Locate the cell with the specified text and output its (X, Y) center coordinate. 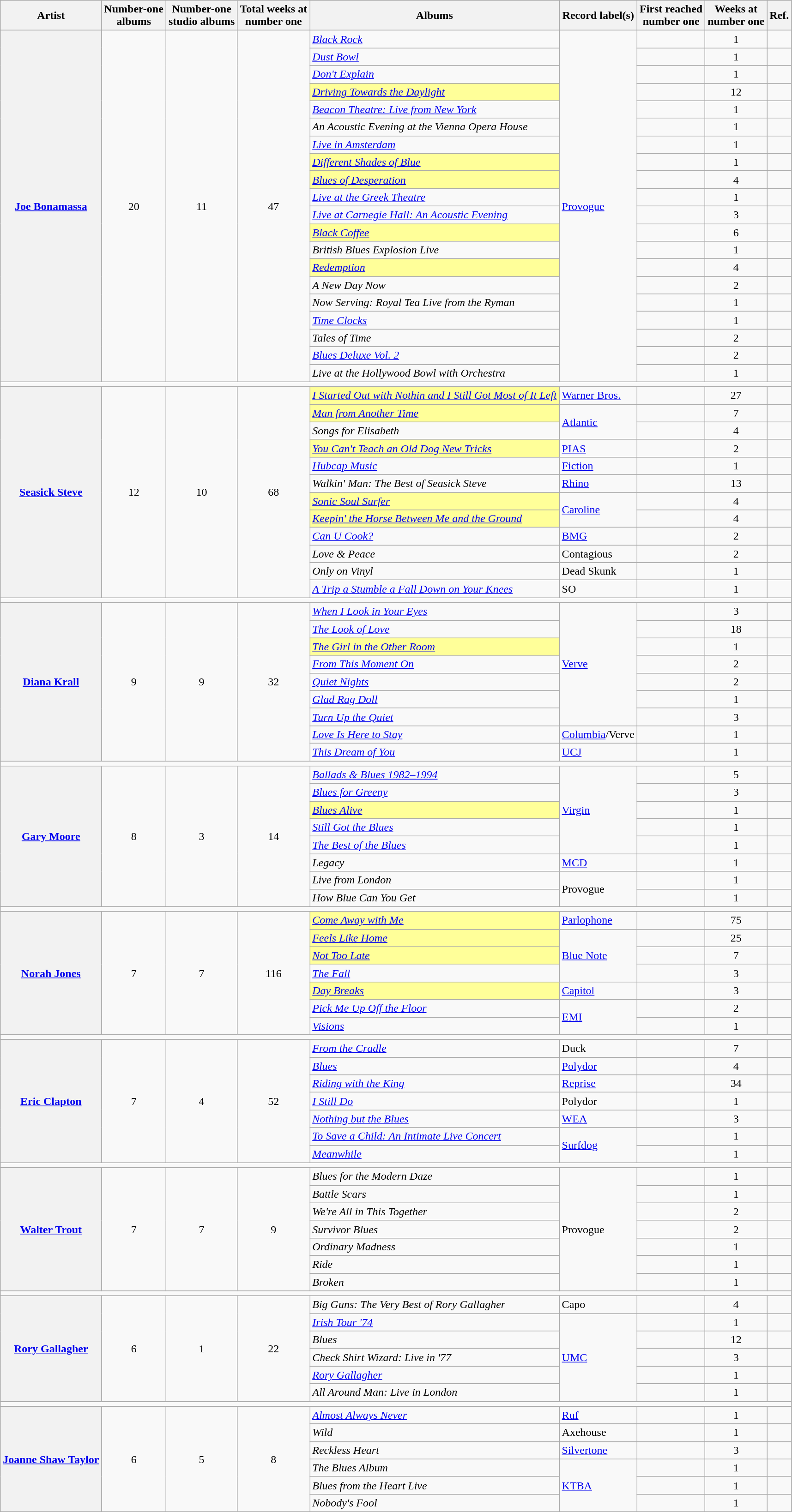
Blues from the Heart Live (435, 1485)
Blues Alive (435, 810)
Blues for Greeny (435, 792)
Hubcap Music (435, 466)
Reckless Heart (435, 1450)
The Fall (435, 973)
Riding with the King (435, 1084)
Number-onealbums (134, 16)
An Acoustic Evening at the Vienna Opera House (435, 127)
Almost Always Never (435, 1415)
Legacy (435, 863)
27 (736, 396)
A Trip a Stumble a Fall Down on Your Knees (435, 589)
Live from London (435, 880)
I Still Do (435, 1101)
PIAS (598, 448)
From This Moment On (435, 664)
Gary Moore (51, 836)
UMC (598, 1357)
Turn Up the Quiet (435, 717)
We're All in This Together (435, 1212)
Keepin' the Horse Between Me and the Ground (435, 519)
Ride (435, 1264)
Surfdog (598, 1145)
Weeks atnumber one (736, 16)
First reachednumber one (671, 16)
116 (273, 973)
Record label(s) (598, 16)
Black Rock (435, 39)
Nobody's Fool (435, 1503)
From the Cradle (435, 1049)
Tales of Time (435, 338)
Quiet Nights (435, 682)
You Can't Teach an Old Dog New Tricks (435, 448)
34 (736, 1084)
Caroline (598, 510)
MCD (598, 863)
Capo (598, 1305)
WEA (598, 1119)
75 (736, 920)
Dust Bowl (435, 57)
British Blues Explosion Live (435, 250)
Don't Explain (435, 74)
The Best of the Blues (435, 845)
Meanwhile (435, 1154)
A New Day Now (435, 285)
Now Serving: Royal Tea Live from the Ryman (435, 303)
Day Breaks (435, 990)
When I Look in Your Eyes (435, 612)
Not Too Late (435, 955)
Broken (435, 1282)
Norah Jones (51, 973)
Parlophone (598, 920)
Dead Skunk (598, 571)
Love & Peace (435, 554)
BMG (598, 536)
Silvertone (598, 1450)
The Look of Love (435, 629)
Battle Scars (435, 1194)
Love Is Here to Stay (435, 734)
Survivor Blues (435, 1229)
Seasick Steve (51, 492)
KTBA (598, 1485)
47 (273, 206)
Feels Like Home (435, 938)
52 (273, 1101)
20 (134, 206)
Big Guns: The Very Best of Rory Gallagher (435, 1305)
13 (736, 483)
Contagious (598, 554)
Live at the Hollywood Bowl with Orchestra (435, 373)
Capitol (598, 990)
Wild (435, 1433)
Eric Clapton (51, 1101)
Live at the Greek Theatre (435, 197)
Duck (598, 1049)
Joanne Shaw Taylor (51, 1459)
Man from Another Time (435, 413)
Virgin (598, 810)
Ballads & Blues 1982–1994 (435, 775)
22 (273, 1349)
Glad Rag Doll (435, 699)
Redemption (435, 268)
Axehouse (598, 1433)
Warner Bros. (598, 396)
Visions (435, 1026)
To Save a Child: An Intimate Live Concert (435, 1136)
I Started Out with Nothin and I Still Got Most of It Left (435, 396)
Different Shades of Blue (435, 162)
Rhino (598, 483)
Atlantic (598, 422)
Songs for Elisabeth (435, 431)
Ordinary Madness (435, 1247)
Number-onestudio albums (201, 16)
11 (201, 206)
Check Shirt Wizard: Live in '77 (435, 1357)
25 (736, 938)
Blue Note (598, 955)
10 (201, 492)
Blues Deluxe Vol. 2 (435, 355)
SO (598, 589)
Columbia/Verve (598, 734)
All Around Man: Live in London (435, 1392)
Walter Trout (51, 1229)
Fiction (598, 466)
Diana Krall (51, 682)
Irish Tour '74 (435, 1322)
Live at Carnegie Hall: An Acoustic Evening (435, 215)
Only on Vinyl (435, 571)
Reprise (598, 1084)
Can U Cook? (435, 536)
Artist (51, 16)
Ref. (780, 16)
Total weeks atnumber one (273, 16)
Pick Me Up Off the Floor (435, 1008)
Albums (435, 16)
The Girl in the Other Room (435, 647)
32 (273, 682)
How Blue Can You Get (435, 898)
EMI (598, 1017)
Time Clocks (435, 320)
Come Away with Me (435, 920)
14 (273, 836)
Driving Towards the Daylight (435, 92)
Beacon Theatre: Live from New York (435, 109)
Live in Amsterdam (435, 144)
UCJ (598, 752)
Ruf (598, 1415)
18 (736, 629)
Blues of Desperation (435, 180)
Black Coffee (435, 232)
68 (273, 492)
Joe Bonamassa (51, 206)
Walkin' Man: The Best of Seasick Steve (435, 483)
Verve (598, 664)
Nothing but the Blues (435, 1119)
Blues for the Modern Daze (435, 1176)
The Blues Album (435, 1468)
This Dream of You (435, 752)
Sonic Soul Surfer (435, 501)
Still Got the Blues (435, 828)
